Scan for the cell matching the given text and deliver its (x, y) coordinate at center. 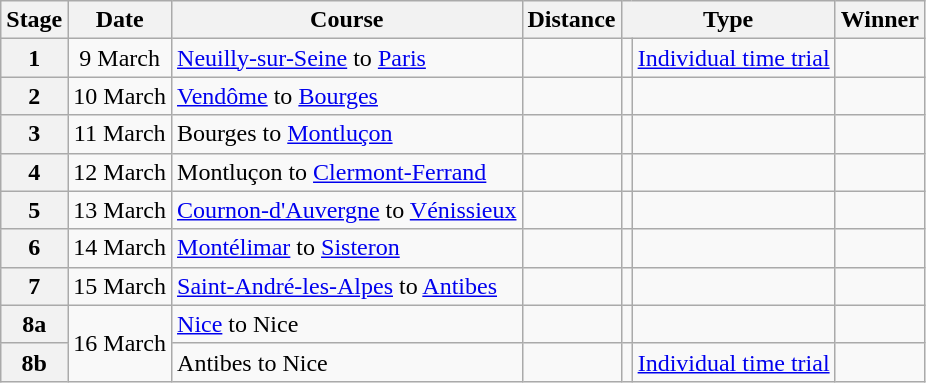
Distance (572, 20)
Winner (880, 20)
8b (34, 362)
12 March (120, 172)
3 (34, 134)
Vendôme to Bourges (347, 96)
8a (34, 324)
Montluçon to Clermont-Ferrand (347, 172)
Saint-André-les-Alpes to Antibes (347, 286)
4 (34, 172)
Date (120, 20)
2 (34, 96)
Type (728, 20)
14 March (120, 248)
7 (34, 286)
1 (34, 58)
13 March (120, 210)
15 March (120, 286)
Montélimar to Sisteron (347, 248)
Neuilly-sur-Seine to Paris (347, 58)
11 March (120, 134)
Bourges to Montluçon (347, 134)
6 (34, 248)
Stage (34, 20)
Antibes to Nice (347, 362)
5 (34, 210)
Course (347, 20)
Nice to Nice (347, 324)
Cournon-d'Auvergne to Vénissieux (347, 210)
9 March (120, 58)
16 March (120, 343)
10 March (120, 96)
